Return the [x, y] coordinate for the center point of the cell that contains the specified text.  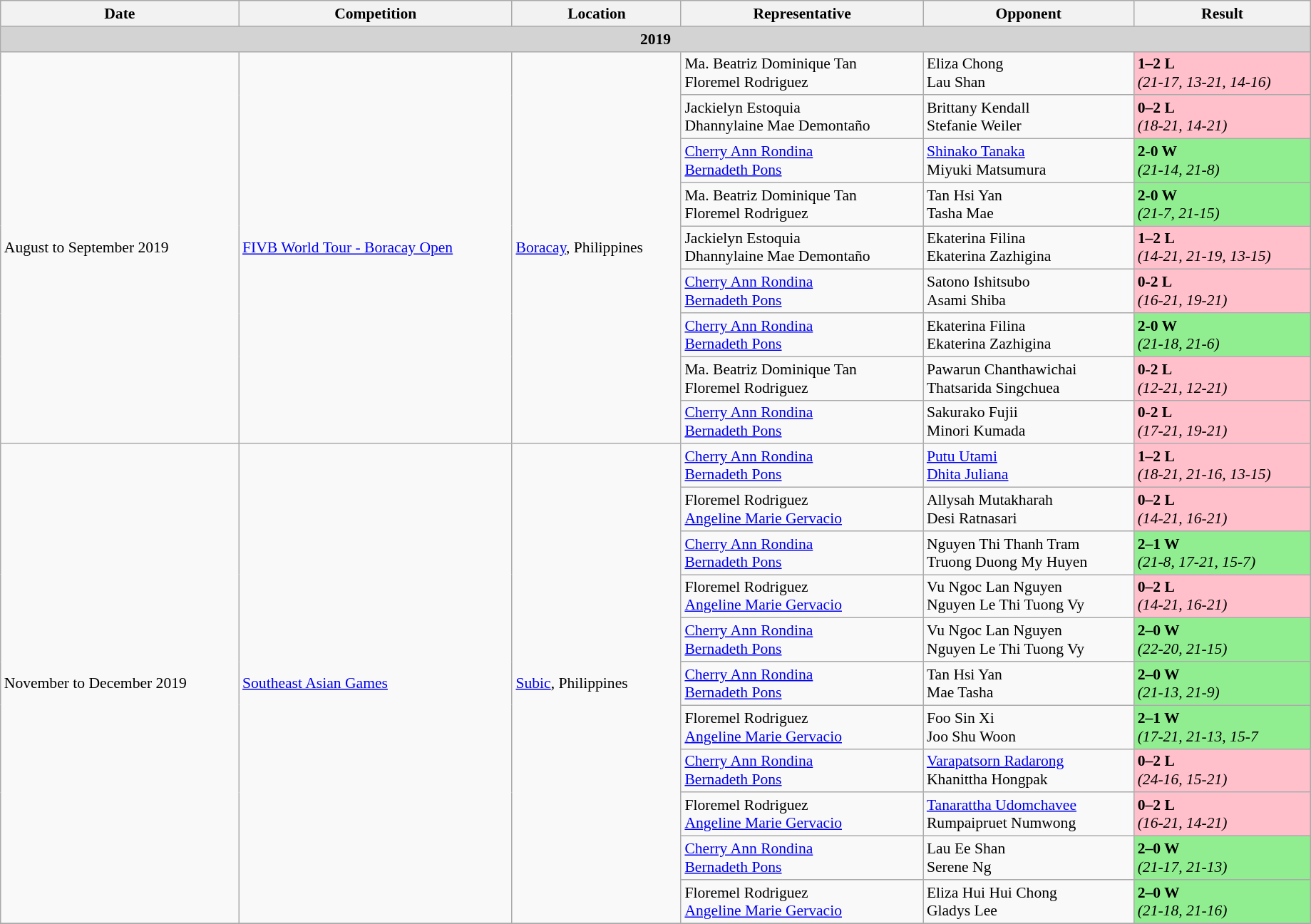
Eliza Chong Lau Shan [1029, 73]
1–2 L (21-17, 13-21, 14-16) [1223, 73]
0-2 L (16-21, 19-21) [1223, 291]
Competition [375, 14]
Varapatsorn Radarong Khanittha Hongpak [1029, 770]
Southeast Asian Games [375, 684]
0–2 L (24-16, 15-21) [1223, 770]
Brittany Kendall Stefanie Weiler [1029, 117]
Location [596, 14]
Satono Ishitsubo Asami Shiba [1029, 291]
1–2 L (14-21, 21-19, 13-15) [1223, 248]
Result [1223, 14]
Opponent [1029, 14]
Tanarattha Udomchavee Rumpaipruet Numwong [1029, 814]
Eliza Hui Hui Chong Gladys Lee [1029, 901]
2-0 W (21-7, 21-15) [1223, 204]
1–2 L (18-21, 21-16, 13-15) [1223, 466]
FIVB World Tour - Boracay Open [375, 247]
0–2 L (18-21, 14-21) [1223, 117]
2–0 W (21-18, 21-16) [1223, 901]
August to September 2019 [120, 247]
0-2 L (17-21, 19-21) [1223, 422]
2–1 W (21-8, 17-21, 15-7) [1223, 553]
Shinako Tanaka Miyuki Matsumura [1029, 161]
2-0 W (21-14, 21-8) [1223, 161]
Lau Ee Shan Serene Ng [1029, 858]
2–0 W (21-17, 21-13) [1223, 858]
Putu Utami Dhita Juliana [1029, 466]
November to December 2019 [120, 684]
0–2 L (16-21, 14-21) [1223, 814]
Representative [802, 14]
2-0 W (21-18, 21-6) [1223, 335]
2–0 W (22-20, 21-15) [1223, 640]
Subic, Philippines [596, 684]
2–0 W (21-13, 21-9) [1223, 683]
Tan Hsi Yan Mae Tasha [1029, 683]
Foo Sin Xi Joo Shu Woon [1029, 727]
Sakurako Fujii Minori Kumada [1029, 422]
Tan Hsi Yan Tasha Mae [1029, 204]
Pawarun Chanthawichai Thatsarida Singchuea [1029, 378]
Allysah Mutakharah Desi Ratnasari [1029, 509]
2019 [656, 39]
2–1 W (17-21, 21-13, 15-7 [1223, 727]
Date [120, 14]
Boracay, Philippines [596, 247]
0-2 L (12-21, 12-21) [1223, 378]
Nguyen Thi Thanh Tram Truong Duong My Huyen [1029, 553]
